Scan for the cell matching the given text and deliver its [X, Y] coordinate at center. 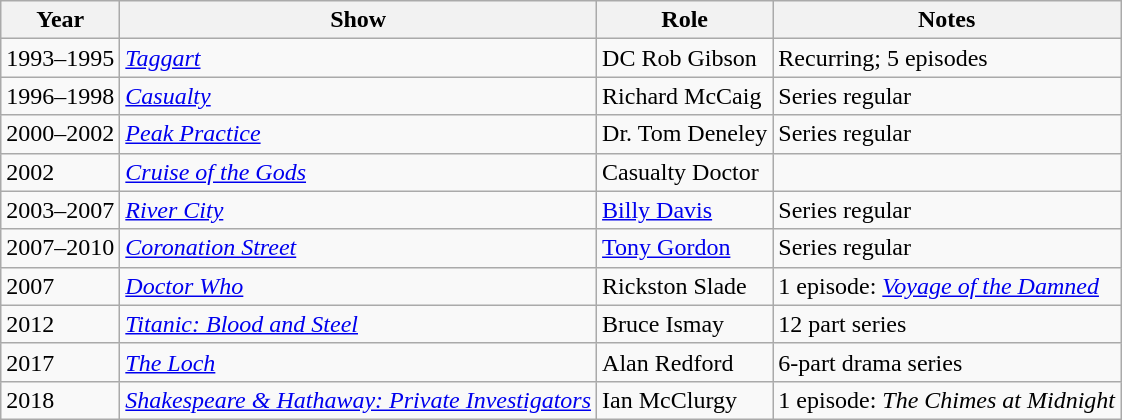
Year [60, 20]
2007 [60, 286]
Dr. Tom Deneley [685, 134]
Cruise of the Gods [358, 172]
2012 [60, 324]
Show [358, 20]
Coronation Street [358, 248]
Shakespeare & Hathaway: Private Investigators [358, 400]
Alan Redford [685, 362]
1 episode: Voyage of the Damned [947, 286]
1 episode: The Chimes at Midnight [947, 400]
The Loch [358, 362]
Taggart [358, 58]
Role [685, 20]
Bruce Ismay [685, 324]
Tony Gordon [685, 248]
2000–2002 [60, 134]
Richard McCaig [685, 96]
Notes [947, 20]
1993–1995 [60, 58]
Billy Davis [685, 210]
2007–2010 [60, 248]
DC Rob Gibson [685, 58]
2018 [60, 400]
Casualty Doctor [685, 172]
Ian McClurgy [685, 400]
Recurring; 5 episodes [947, 58]
Rickston Slade [685, 286]
River City [358, 210]
6-part drama series [947, 362]
Titanic: Blood and Steel [358, 324]
1996–1998 [60, 96]
2002 [60, 172]
Peak Practice [358, 134]
Casualty [358, 96]
2003–2007 [60, 210]
2017 [60, 362]
Doctor Who [358, 286]
12 part series [947, 324]
